Return [x, y] of the center of cell containing provided text 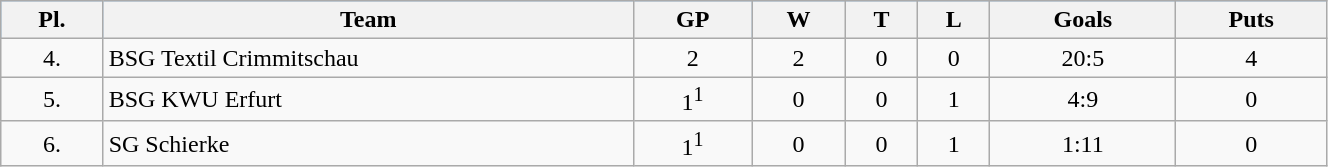
SG Schierke [368, 144]
6. [52, 144]
Goals [1083, 20]
1:11 [1083, 144]
Pl. [52, 20]
BSG KWU Erfurt [368, 100]
Team [368, 20]
4 [1252, 58]
T [881, 20]
Puts [1252, 20]
5. [52, 100]
4:9 [1083, 100]
20:5 [1083, 58]
L [954, 20]
BSG Textil Crimmitschau [368, 58]
GP [692, 20]
W [799, 20]
4. [52, 58]
